Detect which cell encompasses the target text, then output its (x, y) center coordinate. 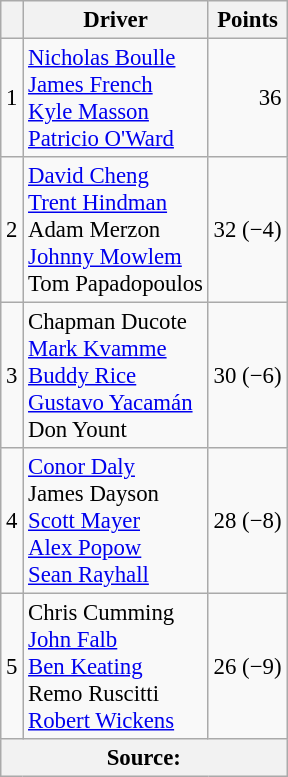
32 (−4) (247, 230)
Conor Daly James Dayson Scott Mayer Alex Popow Sean Rayhall (116, 521)
28 (−8) (247, 521)
Chapman Ducote Mark Kvamme Buddy Rice Gustavo Yacamán Don Yount (116, 376)
David Cheng Trent Hindman Adam Merzon Johnny Mowlem Tom Papadopoulos (116, 230)
2 (12, 230)
1 (12, 98)
4 (12, 521)
36 (247, 98)
Driver (116, 20)
30 (−6) (247, 376)
26 (−9) (247, 667)
5 (12, 667)
Chris Cumming John Falb Ben Keating Remo Ruscitti Robert Wickens (116, 667)
3 (12, 376)
Nicholas Boulle James French Kyle Masson Patricio O'Ward (116, 98)
Points (247, 20)
